Locate the cell with the specified text and output its [X, Y] center coordinate. 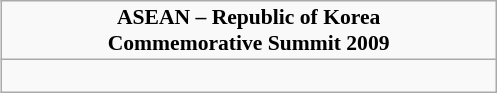
ASEAN – Republic of Korea Commemorative Summit 2009 [248, 30]
